Extract the [x, y] coordinate from the center of the cell holding the provided text.  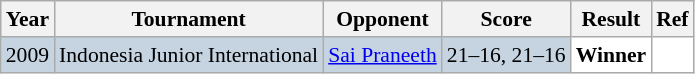
Opponent [382, 19]
Tournament [188, 19]
Result [612, 19]
Sai Praneeth [382, 55]
21–16, 21–16 [506, 55]
Score [506, 19]
Indonesia Junior International [188, 55]
2009 [28, 55]
Ref [672, 19]
Year [28, 19]
Winner [612, 55]
